Locate the cell with the specified text and output its (x, y) center coordinate. 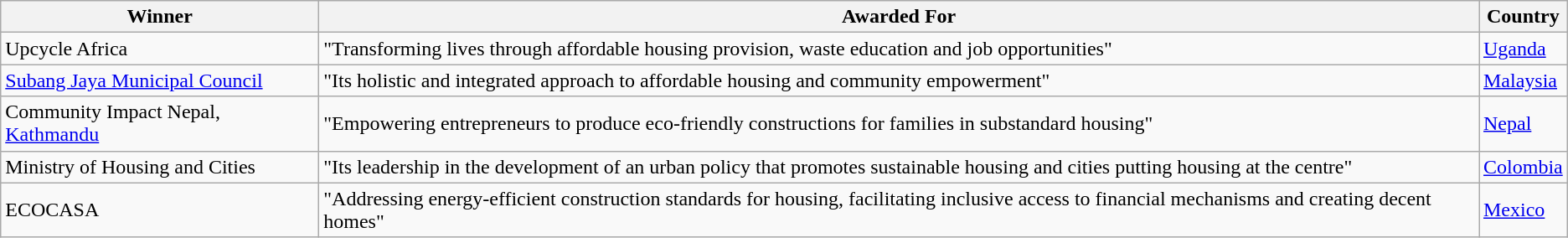
Ministry of Housing and Cities (160, 167)
ECOCASA (160, 210)
Winner (160, 17)
"Its holistic and integrated approach to affordable housing and community empowerment" (900, 80)
Nepal (1524, 124)
Uganda (1524, 49)
Awarded For (900, 17)
Colombia (1524, 167)
Community Impact Nepal, Kathmandu (160, 124)
Subang Jaya Municipal Council (160, 80)
"Empowering entrepreneurs to produce eco-friendly constructions for families in substandard housing" (900, 124)
"Transforming lives through affordable housing provision, waste education and job opportunities" (900, 49)
Country (1524, 17)
Mexico (1524, 210)
Upcycle Africa (160, 49)
Malaysia (1524, 80)
"Addressing energy-efficient construction standards for housing, facilitating inclusive access to financial mechanisms and creating decent homes" (900, 210)
"Its leadership in the development of an urban policy that promotes sustainable housing and cities putting housing at the centre" (900, 167)
